Pinpoint the cell where the given text exists, returning its (x, y) midpoint coordinate. 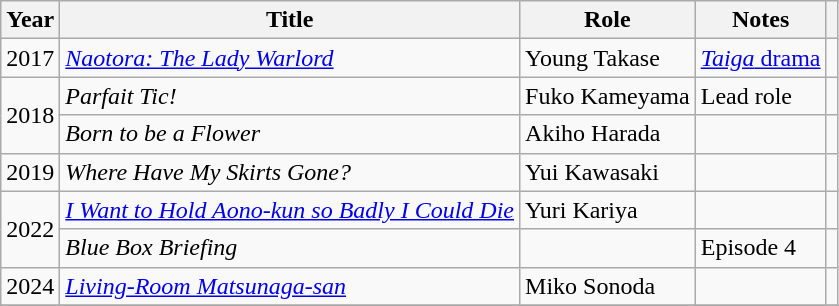
Young Takase (608, 58)
Lead role (760, 96)
Notes (760, 20)
2024 (30, 286)
Miko Sonoda (608, 286)
2022 (30, 229)
Episode 4 (760, 248)
Taiga drama (760, 58)
Yui Kawasaki (608, 172)
Living-Room Matsunaga-san (290, 286)
Blue Box Briefing (290, 248)
Akiho Harada (608, 134)
Role (608, 20)
Year (30, 20)
2017 (30, 58)
Born to be a Flower (290, 134)
Fuko Kameyama (608, 96)
2018 (30, 115)
Where Have My Skirts Gone? (290, 172)
2019 (30, 172)
Yuri Kariya (608, 210)
Parfait Tic! (290, 96)
I Want to Hold Aono-kun so Badly I Could Die (290, 210)
Title (290, 20)
Naotora: The Lady Warlord (290, 58)
